From the cell containing the given text, extract its center point as (X, Y) coordinate. 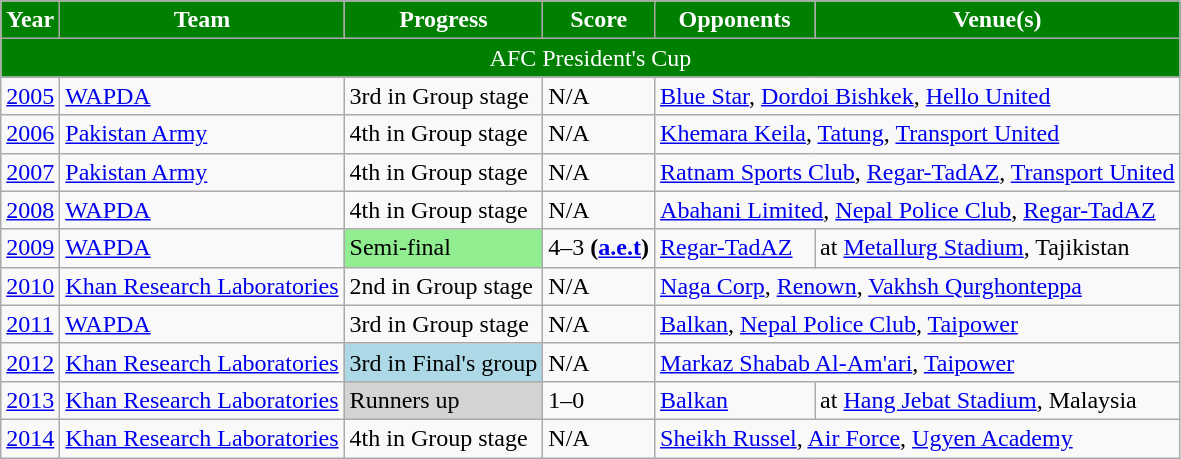
Opponents (735, 20)
3rd in Final's group (444, 362)
2nd in Group stage (444, 286)
2005 (30, 96)
2008 (30, 210)
2012 (30, 362)
Blue Star, Dordoi Bishkek, Hello United (918, 96)
Regar-TadAZ (735, 248)
Khemara Keila, Tatung, Transport United (918, 134)
Year (30, 20)
2006 (30, 134)
Sheikh Russel, Air Force, Ugyen Academy (918, 438)
1–0 (599, 400)
2011 (30, 324)
Runners up (444, 400)
2010 (30, 286)
2014 (30, 438)
4–3 (a.e.t) (599, 248)
Balkan, Nepal Police Club, Taipower (918, 324)
Ratnam Sports Club, Regar-TadAZ, Transport United (918, 172)
2013 (30, 400)
at Hang Jebat Stadium, Malaysia (998, 400)
Score (599, 20)
Team (202, 20)
Markaz Shabab Al-Am'ari, Taipower (918, 362)
Progress (444, 20)
2007 (30, 172)
Balkan (735, 400)
Naga Corp, Renown, Vakhsh Qurghonteppa (918, 286)
2009 (30, 248)
Abahani Limited, Nepal Police Club, Regar-TadAZ (918, 210)
AFC President's Cup (590, 58)
Venue(s) (998, 20)
at Metallurg Stadium, Tajikistan (998, 248)
Semi-final (444, 248)
